Return (X, Y) of the center of cell containing provided text 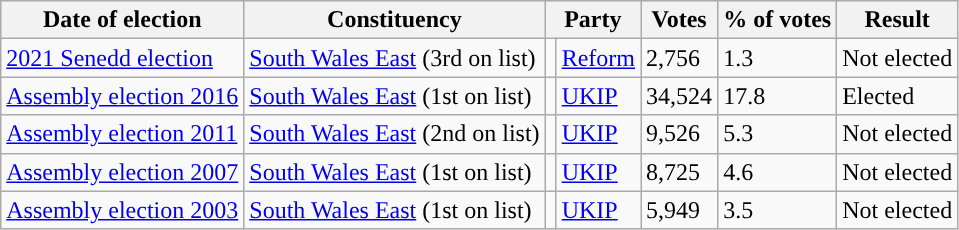
South Wales East (2nd on list) (394, 134)
South Wales East (3rd on list) (394, 58)
Assembly election 2003 (122, 210)
3.5 (778, 210)
4.6 (778, 172)
5,949 (680, 210)
Party (592, 20)
2,756 (680, 58)
1.3 (778, 58)
5.3 (778, 134)
Result (898, 20)
Assembly election 2011 (122, 134)
17.8 (778, 96)
Reform (598, 58)
Assembly election 2016 (122, 96)
Constituency (394, 20)
Assembly election 2007 (122, 172)
Date of election (122, 20)
9,526 (680, 134)
Elected (898, 96)
Votes (680, 20)
8,725 (680, 172)
34,524 (680, 96)
2021 Senedd election (122, 58)
% of votes (778, 20)
